Output the (X, Y) coordinate of the center of the cell containing the given text.  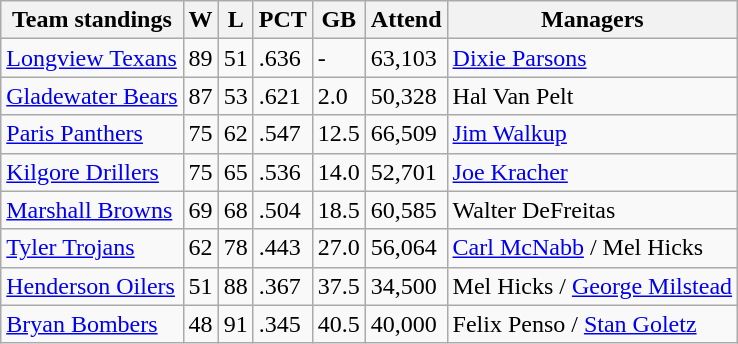
Bryan Bombers (92, 324)
14.0 (338, 172)
40,000 (406, 324)
PCT (282, 20)
.504 (282, 210)
2.0 (338, 96)
Gladewater Bears (92, 96)
.345 (282, 324)
Felix Penso / Stan Goletz (592, 324)
68 (236, 210)
Team standings (92, 20)
.443 (282, 248)
Kilgore Drillers (92, 172)
18.5 (338, 210)
Longview Texans (92, 58)
Joe Kracher (592, 172)
69 (200, 210)
53 (236, 96)
Managers (592, 20)
.636 (282, 58)
Dixie Parsons (592, 58)
12.5 (338, 134)
63,103 (406, 58)
34,500 (406, 286)
Marshall Browns (92, 210)
Mel Hicks / George Milstead (592, 286)
Tyler Trojans (92, 248)
89 (200, 58)
60,585 (406, 210)
.547 (282, 134)
48 (200, 324)
Jim Walkup (592, 134)
50,328 (406, 96)
.367 (282, 286)
GB (338, 20)
66,509 (406, 134)
27.0 (338, 248)
Hal Van Pelt (592, 96)
Attend (406, 20)
L (236, 20)
.621 (282, 96)
78 (236, 248)
87 (200, 96)
40.5 (338, 324)
Carl McNabb / Mel Hicks (592, 248)
65 (236, 172)
88 (236, 286)
Paris Panthers (92, 134)
52,701 (406, 172)
W (200, 20)
.536 (282, 172)
37.5 (338, 286)
- (338, 58)
56,064 (406, 248)
Henderson Oilers (92, 286)
91 (236, 324)
Walter DeFreitas (592, 210)
